Capture the cell that displays the provided text and extract its (x, y) central coordinate. 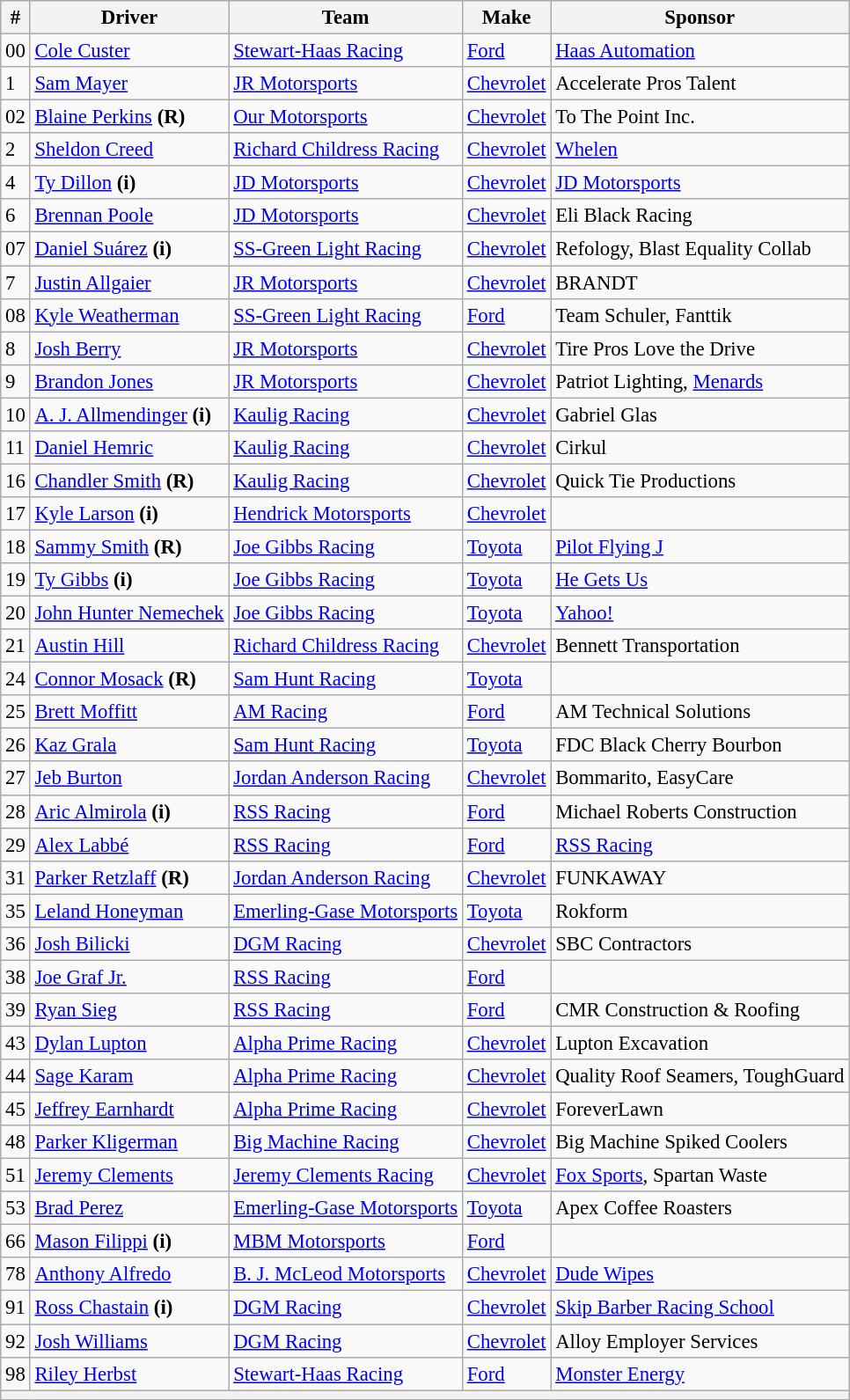
AM Racing (346, 712)
29 (16, 845)
Cole Custer (129, 51)
Whelen (700, 150)
31 (16, 877)
Austin Hill (129, 646)
To The Point Inc. (700, 117)
26 (16, 745)
24 (16, 679)
Sage Karam (129, 1076)
7 (16, 282)
Apex Coffee Roasters (700, 1208)
Make (506, 18)
02 (16, 117)
43 (16, 1043)
Josh Berry (129, 348)
Big Machine Spiked Coolers (700, 1142)
Josh Bilicki (129, 944)
Ty Gibbs (i) (129, 580)
Dude Wipes (700, 1275)
Anthony Alfredo (129, 1275)
91 (16, 1308)
Joe Graf Jr. (129, 977)
6 (16, 216)
Team (346, 18)
44 (16, 1076)
28 (16, 811)
Patriot Lighting, Menards (700, 381)
Ross Chastain (i) (129, 1308)
Lupton Excavation (700, 1043)
39 (16, 1010)
John Hunter Nemechek (129, 613)
00 (16, 51)
Cirkul (700, 448)
Bennett Transportation (700, 646)
Leland Honeyman (129, 911)
FDC Black Cherry Bourbon (700, 745)
08 (16, 315)
Eli Black Racing (700, 216)
Driver (129, 18)
Parker Retzlaff (R) (129, 877)
Rokform (700, 911)
Michael Roberts Construction (700, 811)
Fox Sports, Spartan Waste (700, 1176)
8 (16, 348)
AM Technical Solutions (700, 712)
Refology, Blast Equality Collab (700, 249)
Our Motorsports (346, 117)
Dylan Lupton (129, 1043)
B. J. McLeod Motorsports (346, 1275)
SBC Contractors (700, 944)
38 (16, 977)
Kyle Larson (i) (129, 514)
Ty Dillon (i) (129, 183)
78 (16, 1275)
Jeffrey Earnhardt (129, 1110)
BRANDT (700, 282)
Alloy Employer Services (700, 1341)
10 (16, 414)
Quick Tie Productions (700, 480)
Sponsor (700, 18)
Brad Perez (129, 1208)
2 (16, 150)
Aric Almirola (i) (129, 811)
A. J. Allmendinger (i) (129, 414)
Justin Allgaier (129, 282)
FUNKAWAY (700, 877)
Jeremy Clements Racing (346, 1176)
92 (16, 1341)
# (16, 18)
ForeverLawn (700, 1110)
36 (16, 944)
CMR Construction & Roofing (700, 1010)
Haas Automation (700, 51)
19 (16, 580)
Sammy Smith (R) (129, 546)
Blaine Perkins (R) (129, 117)
Bommarito, EasyCare (700, 779)
27 (16, 779)
Jeremy Clements (129, 1176)
Gabriel Glas (700, 414)
Monster Energy (700, 1374)
Accelerate Pros Talent (700, 84)
21 (16, 646)
He Gets Us (700, 580)
Brandon Jones (129, 381)
35 (16, 911)
Yahoo! (700, 613)
16 (16, 480)
98 (16, 1374)
48 (16, 1142)
Sheldon Creed (129, 150)
25 (16, 712)
Josh Williams (129, 1341)
Mason Filippi (i) (129, 1242)
4 (16, 183)
Sam Mayer (129, 84)
Big Machine Racing (346, 1142)
Daniel Suárez (i) (129, 249)
Parker Kligerman (129, 1142)
07 (16, 249)
Connor Mosack (R) (129, 679)
Brett Moffitt (129, 712)
11 (16, 448)
66 (16, 1242)
Jeb Burton (129, 779)
Skip Barber Racing School (700, 1308)
Riley Herbst (129, 1374)
Tire Pros Love the Drive (700, 348)
Daniel Hemric (129, 448)
45 (16, 1110)
Chandler Smith (R) (129, 480)
Team Schuler, Fanttik (700, 315)
Kaz Grala (129, 745)
Pilot Flying J (700, 546)
Brennan Poole (129, 216)
17 (16, 514)
51 (16, 1176)
Hendrick Motorsports (346, 514)
Alex Labbé (129, 845)
18 (16, 546)
1 (16, 84)
MBM Motorsports (346, 1242)
Kyle Weatherman (129, 315)
Ryan Sieg (129, 1010)
20 (16, 613)
9 (16, 381)
Quality Roof Seamers, ToughGuard (700, 1076)
53 (16, 1208)
